For the text-containing cell, return its midpoint in (X, Y) coordinate format. 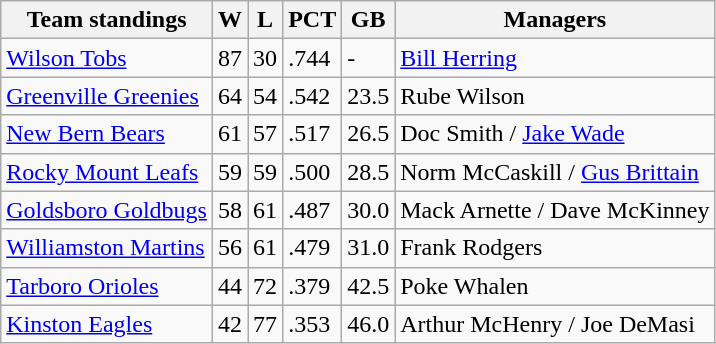
Doc Smith / Jake Wade (555, 134)
W (230, 20)
Wilson Tobs (107, 58)
Poke Whalen (555, 286)
.379 (312, 286)
72 (266, 286)
Frank Rodgers (555, 248)
Arthur McHenry / Joe DeMasi (555, 324)
23.5 (368, 96)
Goldsboro Goldbugs (107, 210)
28.5 (368, 172)
44 (230, 286)
Greenville Greenies (107, 96)
New Bern Bears (107, 134)
.487 (312, 210)
31.0 (368, 248)
Rocky Mount Leafs (107, 172)
.542 (312, 96)
Williamston Martins (107, 248)
Norm McCaskill / Gus Brittain (555, 172)
26.5 (368, 134)
L (266, 20)
87 (230, 58)
.353 (312, 324)
57 (266, 134)
GB (368, 20)
64 (230, 96)
Kinston Eagles (107, 324)
.500 (312, 172)
Managers (555, 20)
46.0 (368, 324)
Bill Herring (555, 58)
Mack Arnette / Dave McKinney (555, 210)
.479 (312, 248)
42 (230, 324)
30.0 (368, 210)
PCT (312, 20)
42.5 (368, 286)
.744 (312, 58)
Rube Wilson (555, 96)
.517 (312, 134)
- (368, 58)
Team standings (107, 20)
54 (266, 96)
77 (266, 324)
56 (230, 248)
58 (230, 210)
Tarboro Orioles (107, 286)
30 (266, 58)
